Capture the cell that displays the provided text and extract its (X, Y) central coordinate. 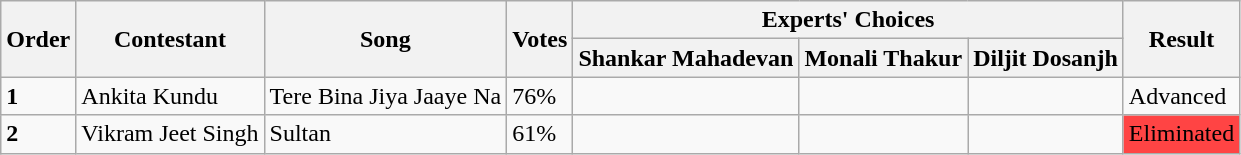
Song (386, 39)
Ankita Kundu (170, 96)
Shankar Mahadevan (686, 58)
Sultan (386, 134)
Order (38, 39)
2 (38, 134)
Result (1181, 39)
61% (540, 134)
Diljit Dosanjh (1046, 58)
Monali Thakur (884, 58)
Eliminated (1181, 134)
Tere Bina Jiya Jaaye Na (386, 96)
Advanced (1181, 96)
Vikram Jeet Singh (170, 134)
Votes (540, 39)
Contestant (170, 39)
Experts' Choices (848, 20)
76% (540, 96)
1 (38, 96)
